Detect which cell encompasses the target text, then output its (x, y) center coordinate. 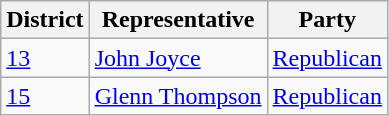
Glenn Thompson (178, 96)
13 (45, 58)
15 (45, 96)
Party (327, 20)
District (45, 20)
John Joyce (178, 58)
Representative (178, 20)
